Search for the cell housing the specified text and yield its [x, y] center coordinate. 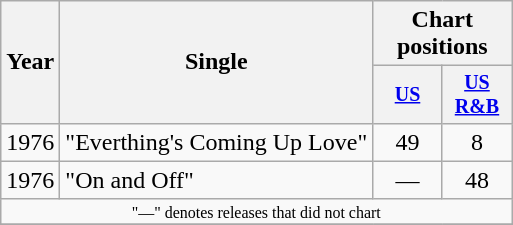
Single [216, 62]
8 [476, 142]
"Everthing's Coming Up Love" [216, 142]
USR&B [476, 94]
Chart positions [442, 34]
— [408, 180]
US [408, 94]
49 [408, 142]
"—" denotes releases that did not chart [256, 211]
48 [476, 180]
Year [30, 62]
"On and Off" [216, 180]
